For the text-containing cell, return its midpoint in (x, y) coordinate format. 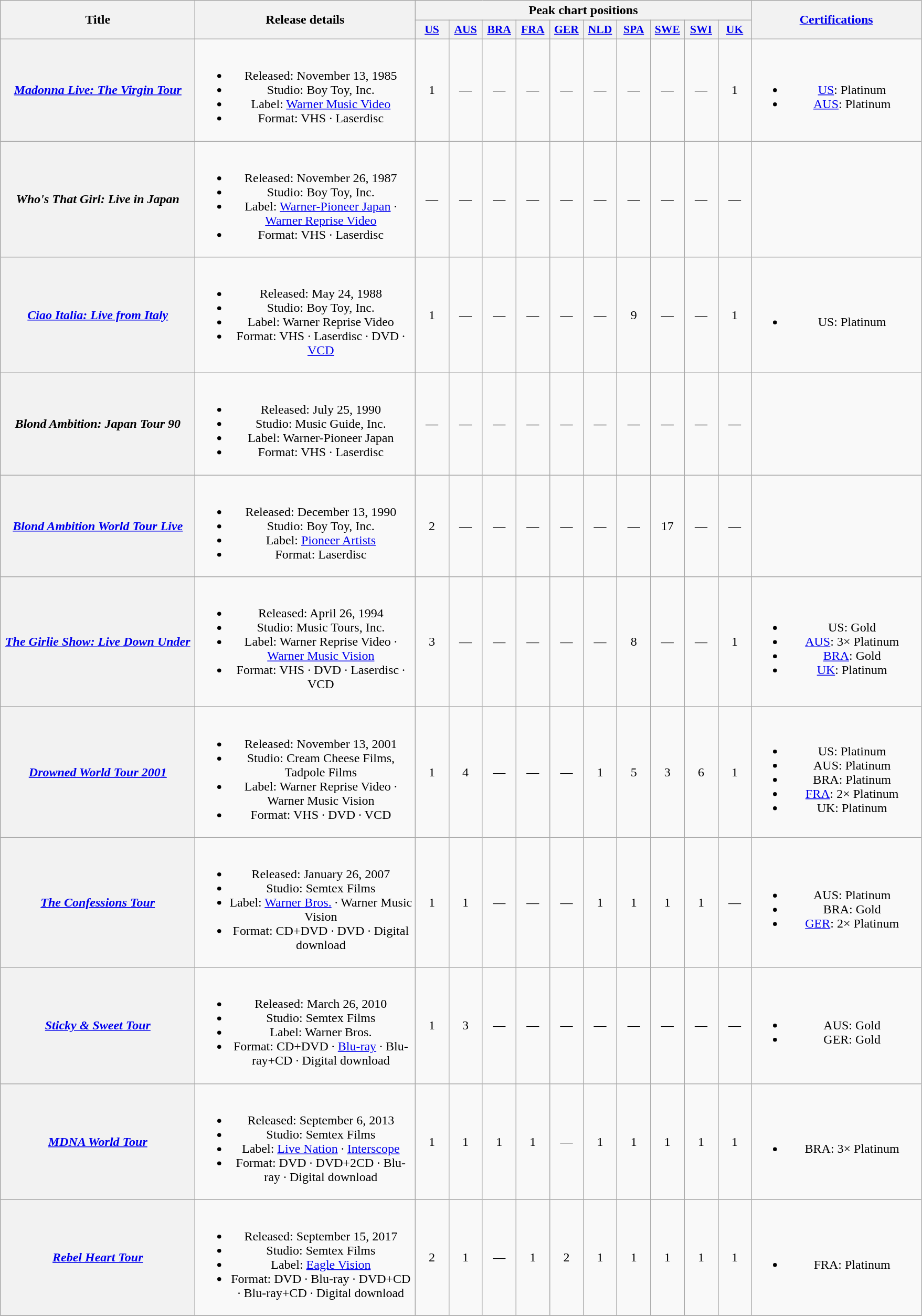
Title (98, 20)
US: Platinum (836, 315)
The Girlie Show: Live Down Under (98, 642)
Who's That Girl: Live in Japan (98, 198)
Released: July 25, 1990Studio: Music Guide, Inc.Label: Warner-Pioneer JapanFormat: VHS · Laserdisc (305, 424)
BRA: 3× Platinum (836, 1141)
Sticky & Sweet Tour (98, 1026)
GER (566, 30)
Peak chart positions (584, 10)
Released: March 26, 2010Studio: Semtex FilmsLabel: Warner Bros.Format: CD+DVD · Blu-ray · Blu-ray+CD · Digital download (305, 1026)
US: PlatinumAUS: Platinum (836, 90)
US: GoldAUS: 3× PlatinumBRA: GoldUK: Platinum (836, 642)
6 (701, 772)
FRA (533, 30)
Ciao Italia: Live from Italy (98, 315)
NLD (600, 30)
SWE (667, 30)
US (432, 30)
SPA (634, 30)
4 (465, 772)
Released: November 13, 1985Studio: Boy Toy, Inc.Label: Warner Music VideoFormat: VHS · Laserdisc (305, 90)
Released: April 26, 1994Studio: Music Tours, Inc.Label: Warner Reprise Video · Warner Music VisionFormat: VHS · DVD · Laserdisc · VCD (305, 642)
8 (634, 642)
FRA: Platinum (836, 1258)
AUS: PlatinumBRA: GoldGER: 2× Platinum (836, 902)
BRA (499, 30)
17 (667, 526)
Released: September 6, 2013Studio: Semtex FilmsLabel: Live Nation · InterscopeFormat: DVD · DVD+2CD · Blu-ray · Digital download (305, 1141)
AUS: GoldGER: Gold (836, 1026)
UK (735, 30)
US: PlatinumAUS: PlatinumBRA: PlatinumFRA: 2× PlatinumUK: Platinum (836, 772)
Blond Ambition: Japan Tour 90 (98, 424)
Certifications (836, 20)
9 (634, 315)
Released: November 13, 2001Studio: Cream Cheese Films, Tadpole FilmsLabel: Warner Reprise Video · Warner Music VisionFormat: VHS · DVD · VCD (305, 772)
Rebel Heart Tour (98, 1258)
The Confessions Tour (98, 902)
MDNA World Tour (98, 1141)
5 (634, 772)
Drowned World Tour 2001 (98, 772)
SWI (701, 30)
Blond Ambition World Tour Live (98, 526)
Released: November 26, 1987Studio: Boy Toy, Inc.Label: Warner-Pioneer Japan · Warner Reprise VideoFormat: VHS · Laserdisc (305, 198)
Release details (305, 20)
Released: September 15, 2017Studio: Semtex FilmsLabel: Eagle VisionFormat: DVD · Blu-ray · DVD+CD · Blu-ray+CD · Digital download (305, 1258)
Madonna Live: The Virgin Tour (98, 90)
Released: May 24, 1988Studio: Boy Toy, Inc.Label: Warner Reprise VideoFormat: VHS · Laserdisc · DVD · VCD (305, 315)
AUS (465, 30)
Released: January 26, 2007Studio: Semtex FilmsLabel: Warner Bros. · Warner Music VisionFormat: CD+DVD · DVD · Digital download (305, 902)
Released: December 13, 1990Studio: Boy Toy, Inc.Label: Pioneer ArtistsFormat: Laserdisc (305, 526)
